Provide the (X, Y) coordinate of the cell's center where the given text is located.  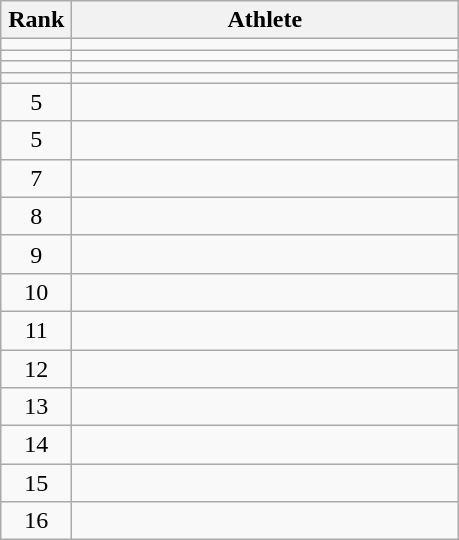
8 (36, 216)
15 (36, 483)
12 (36, 369)
11 (36, 330)
14 (36, 445)
Athlete (265, 20)
Rank (36, 20)
7 (36, 178)
9 (36, 254)
10 (36, 292)
16 (36, 521)
13 (36, 407)
